Identify which cell holds the provided text, then report its [x, y] central coordinate. 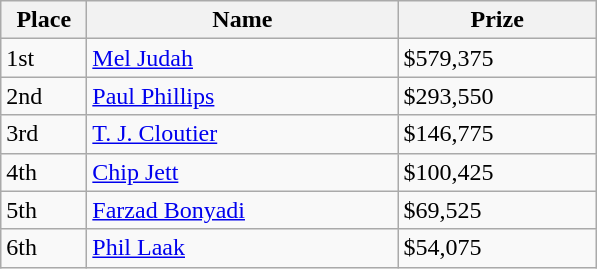
$69,525 [498, 210]
$100,425 [498, 172]
T. J. Cloutier [242, 134]
6th [44, 248]
4th [44, 172]
1st [44, 58]
Farzad Bonyadi [242, 210]
$146,775 [498, 134]
3rd [44, 134]
Name [242, 20]
Chip Jett [242, 172]
Paul Phillips [242, 96]
$293,550 [498, 96]
$54,075 [498, 248]
Prize [498, 20]
Phil Laak [242, 248]
Place [44, 20]
$579,375 [498, 58]
5th [44, 210]
2nd [44, 96]
Mel Judah [242, 58]
